Pinpoint the cell where the given text exists, returning its (X, Y) midpoint coordinate. 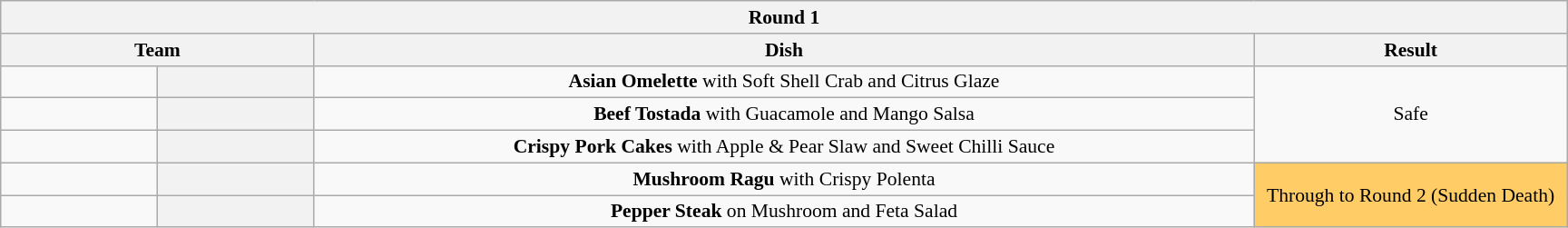
Beef Tostada with Guacamole and Mango Salsa (784, 114)
Crispy Pork Cakes with Apple & Pear Slaw and Sweet Chilli Sauce (784, 147)
Safe (1410, 114)
Team (158, 50)
Round 1 (784, 17)
Through to Round 2 (Sudden Death) (1410, 194)
Dish (784, 50)
Asian Omelette with Soft Shell Crab and Citrus Glaze (784, 82)
Pepper Steak on Mushroom and Feta Salad (784, 212)
Mushroom Ragu with Crispy Polenta (784, 179)
Result (1410, 50)
